For the text-containing cell, return its midpoint in [X, Y] coordinate format. 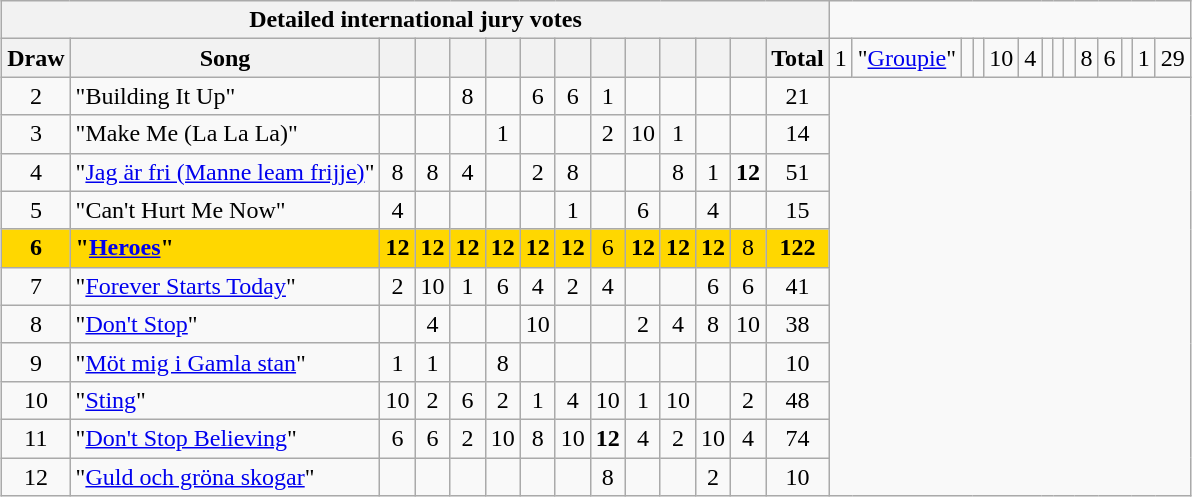
Song [225, 58]
"Möt mig i Gamla stan" [225, 362]
"Groupie" [906, 58]
"Building It Up" [225, 96]
74 [798, 438]
5 [36, 210]
41 [798, 286]
122 [798, 248]
38 [798, 324]
7 [36, 286]
Draw [36, 58]
14 [798, 134]
"Sting" [225, 400]
"Guld och gröna skogar" [225, 477]
"Don't Stop Believing" [225, 438]
21 [798, 96]
"Don't Stop" [225, 324]
Total [798, 58]
48 [798, 400]
"Forever Starts Today" [225, 286]
"Can't Hurt Me Now" [225, 210]
15 [798, 210]
51 [798, 172]
3 [36, 134]
29 [1172, 58]
"Heroes" [225, 248]
"Make Me (La La La)" [225, 134]
11 [36, 438]
9 [36, 362]
Detailed international jury votes [416, 20]
"Jag är fri (Manne leam frijje)" [225, 172]
